Return the [X, Y] coordinate for the center point of the cell that contains the specified text.  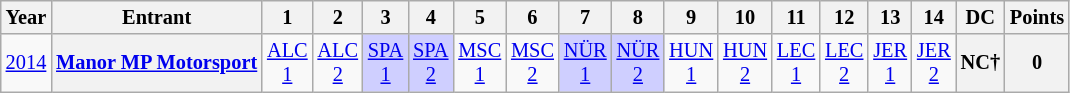
NÜR2 [638, 63]
SPA1 [386, 63]
13 [890, 17]
HUN1 [691, 63]
SPA2 [430, 63]
Manor MP Motorsport [156, 63]
MSC1 [480, 63]
Entrant [156, 17]
HUN2 [745, 63]
ALC2 [338, 63]
1 [287, 17]
10 [745, 17]
3 [386, 17]
NC† [980, 63]
2 [338, 17]
14 [934, 17]
NÜR1 [586, 63]
JER2 [934, 63]
9 [691, 17]
5 [480, 17]
4 [430, 17]
6 [532, 17]
Points [1037, 17]
LEC1 [796, 63]
8 [638, 17]
JER1 [890, 63]
LEC2 [844, 63]
2014 [26, 63]
7 [586, 17]
MSC2 [532, 63]
ALC1 [287, 63]
11 [796, 17]
Year [26, 17]
DC [980, 17]
0 [1037, 63]
12 [844, 17]
